Provide the [X, Y] coordinate of the cell's center where the given text is located.  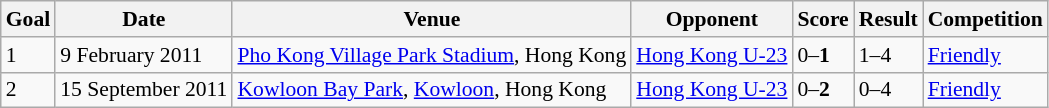
1 [28, 55]
2 [28, 90]
9 February 2011 [144, 55]
Date [144, 19]
1–4 [888, 55]
Goal [28, 19]
Result [888, 19]
0–4 [888, 90]
0–2 [822, 90]
Score [822, 19]
0–1 [822, 55]
15 September 2011 [144, 90]
Opponent [712, 19]
Venue [432, 19]
Kowloon Bay Park, Kowloon, Hong Kong [432, 90]
Competition [986, 19]
Pho Kong Village Park Stadium, Hong Kong [432, 55]
